Search for the cell housing the specified text and yield its [X, Y] center coordinate. 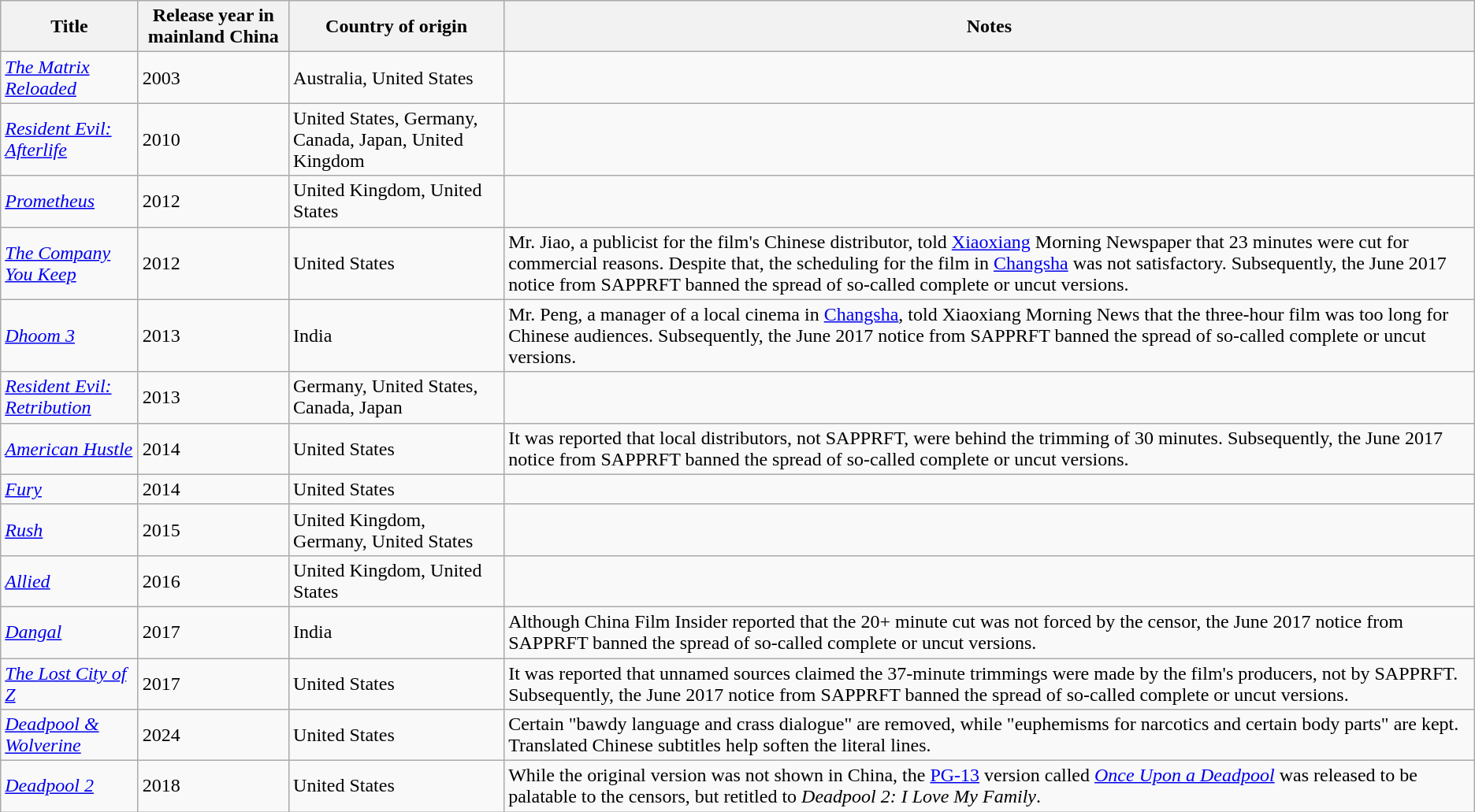
Resident Evil: Retribution [69, 397]
Germany, United States, Canada, Japan [397, 397]
2015 [213, 529]
American Hustle [69, 449]
Allied [69, 581]
The Matrix Reloaded [69, 77]
Fury [69, 489]
Deadpool 2 [69, 786]
Deadpool & Wolverine [69, 736]
Notes [990, 27]
The Company You Keep [69, 263]
Dhoom 3 [69, 336]
Title [69, 27]
United Kingdom, Germany, United States [397, 529]
2018 [213, 786]
Australia, United States [397, 77]
2010 [213, 139]
Country of origin [397, 27]
Dangal [69, 632]
Rush [69, 529]
2024 [213, 736]
2003 [213, 77]
Release year in mainland China [213, 27]
Resident Evil: Afterlife [69, 139]
2016 [213, 581]
United States, Germany, Canada, Japan, United Kingdom [397, 139]
The Lost City of Z [69, 684]
Prometheus [69, 202]
